Return the [X, Y] coordinate for the center point of the cell that contains the specified text.  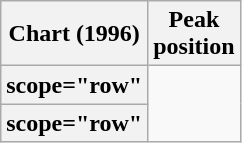
Peakposition [194, 34]
Chart (1996) [74, 34]
